Provide the [X, Y] coordinate of the cell's center where the given text is located.  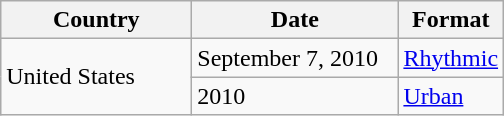
United States [96, 77]
Rhythmic [451, 58]
Date [295, 20]
2010 [295, 96]
Country [96, 20]
September 7, 2010 [295, 58]
Format [451, 20]
Urban [451, 96]
